Return [x, y] of the center of cell containing provided text 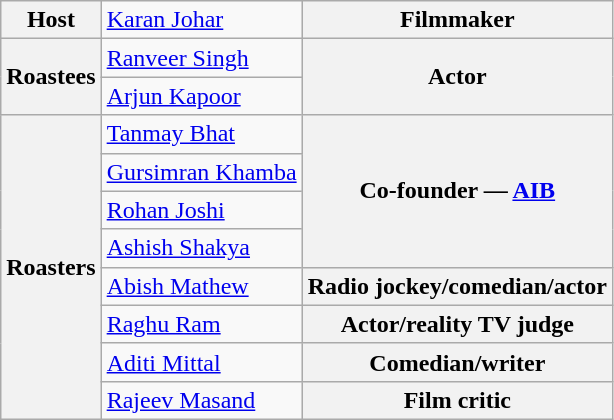
Aditi Mittal [202, 362]
Arjun Kapoor [202, 96]
Radio jockey/comedian/actor [457, 286]
Rajeev Masand [202, 400]
Film critic [457, 400]
Gursimran Khamba [202, 172]
Karan Johar [202, 20]
Abish Mathew [202, 286]
Actor/reality TV judge [457, 324]
Raghu Ram [202, 324]
Filmmaker [457, 20]
Host [51, 20]
Tanmay Bhat [202, 134]
Actor [457, 77]
Rohan Joshi [202, 210]
Comedian/writer [457, 362]
Ranveer Singh [202, 58]
Co-founder — AIB [457, 191]
Roasters [51, 267]
Roastees [51, 77]
Ashish Shakya [202, 248]
